Return the (x, y) coordinate for the center point of the cell that contains the specified text.  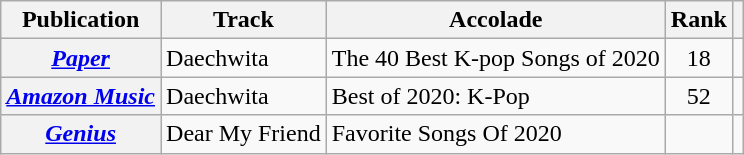
Accolade (496, 20)
Best of 2020: K-Pop (496, 96)
Favorite Songs Of 2020 (496, 134)
Genius (81, 134)
The 40 Best K-pop Songs of 2020 (496, 58)
Amazon Music (81, 96)
Paper (81, 58)
Track (244, 20)
Publication (81, 20)
52 (698, 96)
Rank (698, 20)
Dear My Friend (244, 134)
18 (698, 58)
